Return [x, y] of the center of cell containing provided text 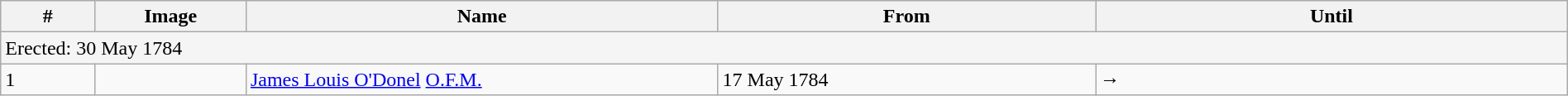
Name [481, 17]
1 [48, 79]
→ [1331, 79]
17 May 1784 [906, 79]
Until [1331, 17]
Image [170, 17]
Erected: 30 May 1784 [784, 48]
# [48, 17]
James Louis O'Donel O.F.M. [481, 79]
From [906, 17]
